For the text-containing cell, return its midpoint in (X, Y) coordinate format. 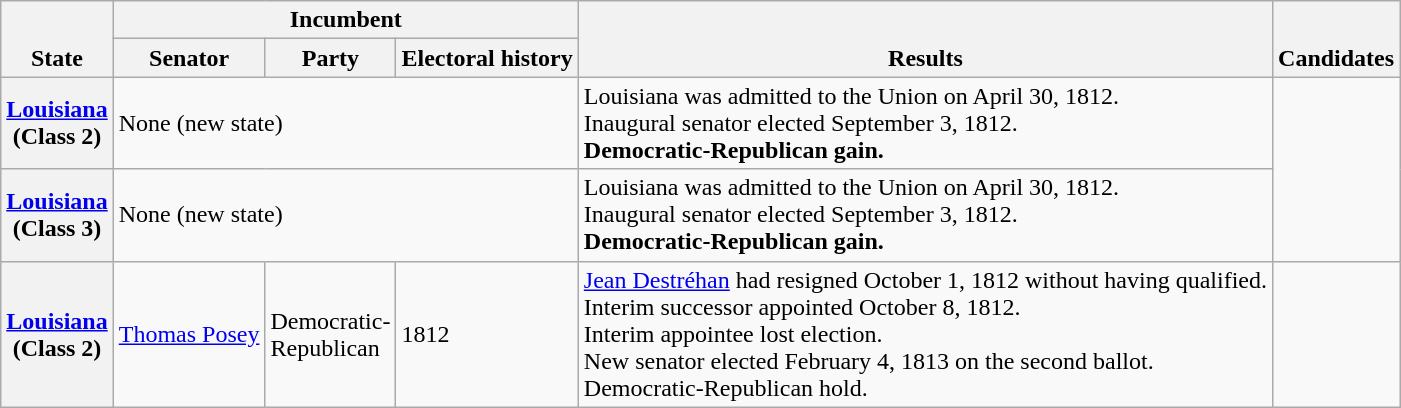
Electoral history (487, 58)
Thomas Posey (189, 334)
Louisiana(Class 3) (57, 215)
Senator (189, 58)
Incumbent (346, 20)
State (57, 39)
Democratic-Republican (330, 334)
Party (330, 58)
Results (925, 39)
1812 (487, 334)
Candidates (1336, 39)
